Detect which cell encompasses the target text, then output its (X, Y) center coordinate. 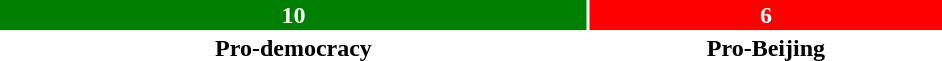
10 (294, 15)
6 (766, 15)
